From the cell containing the given text, extract its center point as (x, y) coordinate. 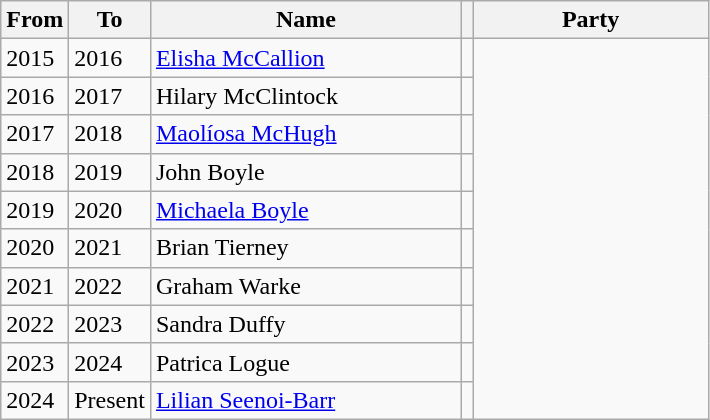
Brian Tierney (306, 248)
Present (110, 400)
2015 (35, 58)
From (35, 20)
Elisha McCallion (306, 58)
Lilian Seenoi-Barr (306, 400)
Maolíosa McHugh (306, 134)
To (110, 20)
Michaela Boyle (306, 210)
John Boyle (306, 172)
Party (591, 20)
Name (306, 20)
Graham Warke (306, 286)
Sandra Duffy (306, 324)
Hilary McClintock (306, 96)
Patrica Logue (306, 362)
